Locate the cell with the specified text and output its (X, Y) center coordinate. 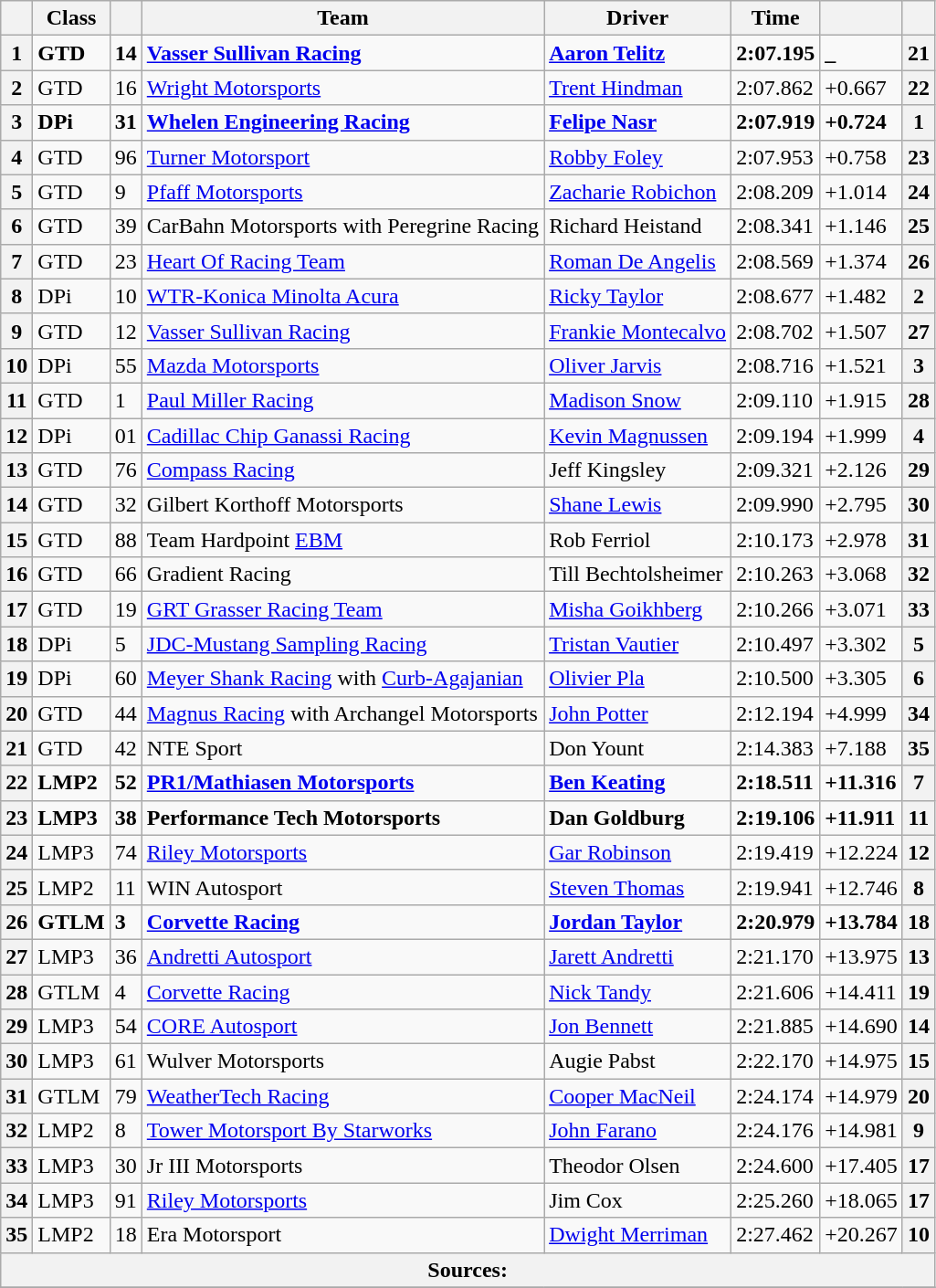
WeatherTech Racing (342, 1096)
WIN Autosport (342, 887)
Theodor Olsen (637, 1166)
Robby Foley (637, 157)
+4.999 (862, 713)
2:24.600 (776, 1166)
2:14.383 (776, 748)
+3.071 (862, 609)
Ricky Taylor (637, 296)
+7.188 (862, 748)
2:19.106 (776, 818)
+1.999 (862, 436)
+12.746 (862, 887)
WTR-Konica Minolta Acura (342, 296)
GRT Grasser Racing Team (342, 609)
Team (342, 18)
Meyer Shank Racing with Curb-Agajanian (342, 679)
Tristan Vautier (637, 644)
2:20.979 (776, 922)
+11.316 (862, 783)
_ (862, 53)
2:07.195 (776, 53)
+20.267 (862, 1235)
Mazda Motorsports (342, 365)
Dan Goldburg (637, 818)
79 (126, 1096)
CORE Autosport (342, 1027)
Sources: (468, 1270)
2:21.606 (776, 991)
2:24.176 (776, 1131)
+0.758 (862, 157)
PR1/Mathiasen Motorsports (342, 783)
Tower Motorsport By Starworks (342, 1131)
Jordan Taylor (637, 922)
Team Hardpoint EBM (342, 540)
Rob Ferriol (637, 540)
2:19.419 (776, 852)
2:12.194 (776, 713)
CarBahn Motorsports with Peregrine Racing (342, 227)
Magnus Racing with Archangel Motorsports (342, 713)
2:27.462 (776, 1235)
+11.911 (862, 818)
Ben Keating (637, 783)
Misha Goikhberg (637, 609)
Aaron Telitz (637, 53)
39 (126, 227)
Richard Heistand (637, 227)
2:18.511 (776, 783)
01 (126, 436)
2:21.170 (776, 956)
2:24.174 (776, 1096)
44 (126, 713)
Gilbert Korthoff Motorsports (342, 505)
2:19.941 (776, 887)
Shane Lewis (637, 505)
55 (126, 365)
+14.981 (862, 1131)
Gradient Racing (342, 575)
+2.126 (862, 470)
Turner Motorsport (342, 157)
+1.521 (862, 365)
Wright Motorsports (342, 88)
+3.302 (862, 644)
2:10.173 (776, 540)
38 (126, 818)
+0.667 (862, 88)
+14.979 (862, 1096)
74 (126, 852)
Felipe Nasr (637, 122)
+1.482 (862, 296)
2:10.500 (776, 679)
Time (776, 18)
2:08.716 (776, 365)
Jon Bennett (637, 1027)
John Farano (637, 1131)
+18.065 (862, 1200)
Dwight Merriman (637, 1235)
+0.724 (862, 122)
2:09.990 (776, 505)
JDC-Mustang Sampling Racing (342, 644)
+14.975 (862, 1061)
Cooper MacNeil (637, 1096)
2:09.321 (776, 470)
2:22.170 (776, 1061)
Wulver Motorsports (342, 1061)
+12.224 (862, 852)
2:25.260 (776, 1200)
2:08.341 (776, 227)
Andretti Autosport (342, 956)
Olivier Pla (637, 679)
66 (126, 575)
2:09.194 (776, 436)
36 (126, 956)
Roman De Angelis (637, 261)
+2.795 (862, 505)
42 (126, 748)
Paul Miller Racing (342, 400)
Pfaff Motorsports (342, 192)
Driver (637, 18)
Era Motorsport (342, 1235)
2:08.702 (776, 331)
61 (126, 1061)
2:07.862 (776, 88)
Augie Pabst (637, 1061)
Whelen Engineering Racing (342, 122)
+1.014 (862, 192)
+14.690 (862, 1027)
Cadillac Chip Ganassi Racing (342, 436)
+3.068 (862, 575)
2:21.885 (776, 1027)
John Potter (637, 713)
Zacharie Robichon (637, 192)
Jim Cox (637, 1200)
Madison Snow (637, 400)
76 (126, 470)
54 (126, 1027)
Performance Tech Motorsports (342, 818)
+1.915 (862, 400)
2:09.110 (776, 400)
2:10.263 (776, 575)
+13.784 (862, 922)
+14.411 (862, 991)
2:08.569 (776, 261)
Jarett Andretti (637, 956)
2:07.919 (776, 122)
2:10.266 (776, 609)
88 (126, 540)
Nick Tandy (637, 991)
Compass Racing (342, 470)
+13.975 (862, 956)
60 (126, 679)
Oliver Jarvis (637, 365)
52 (126, 783)
+1.507 (862, 331)
Heart Of Racing Team (342, 261)
2:07.953 (776, 157)
Class (71, 18)
2:10.497 (776, 644)
Kevin Magnussen (637, 436)
Jr III Motorsports (342, 1166)
96 (126, 157)
91 (126, 1200)
+1.374 (862, 261)
Don Yount (637, 748)
Steven Thomas (637, 887)
Till Bechtolsheimer (637, 575)
Frankie Montecalvo (637, 331)
Jeff Kingsley (637, 470)
NTE Sport (342, 748)
Trent Hindman (637, 88)
+3.305 (862, 679)
Gar Robinson (637, 852)
2:08.677 (776, 296)
+2.978 (862, 540)
+17.405 (862, 1166)
2:08.209 (776, 192)
+1.146 (862, 227)
